Locate the cell with the specified text and output its (X, Y) center coordinate. 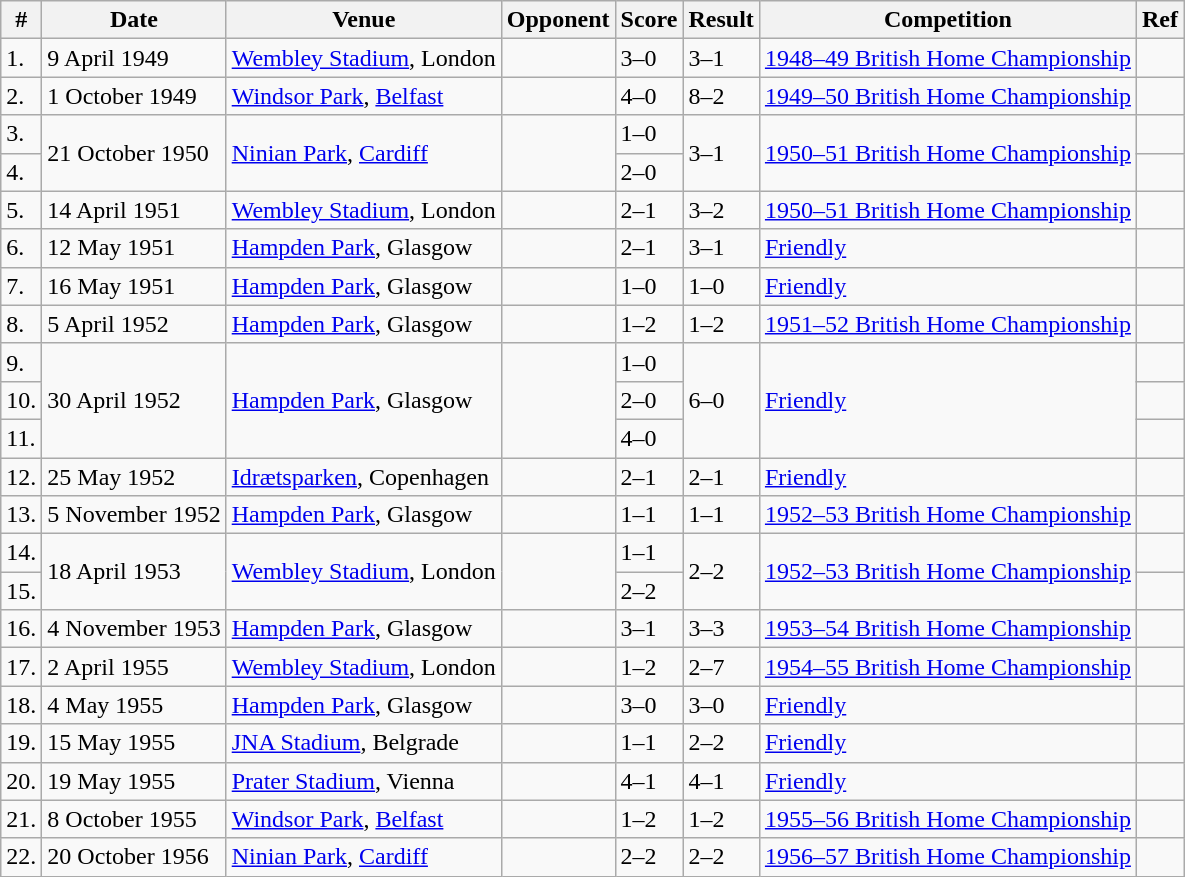
4 May 1955 (134, 705)
14. (22, 553)
22. (22, 857)
1953–54 British Home Championship (948, 629)
25 May 1952 (134, 477)
1956–57 British Home Championship (948, 857)
18. (22, 705)
Idrætsparken, Copenhagen (364, 477)
1954–55 British Home Championship (948, 667)
8–2 (721, 96)
17. (22, 667)
1 October 1949 (134, 96)
6–0 (721, 400)
2 April 1955 (134, 667)
16 May 1951 (134, 286)
3–3 (721, 629)
18 April 1953 (134, 572)
21. (22, 819)
16. (22, 629)
4 November 1953 (134, 629)
4. (22, 172)
Opponent (558, 20)
1949–50 British Home Championship (948, 96)
2–7 (721, 667)
12 May 1951 (134, 248)
14 April 1951 (134, 210)
Date (134, 20)
10. (22, 400)
30 April 1952 (134, 400)
15 May 1955 (134, 743)
8. (22, 324)
Competition (948, 20)
1955–56 British Home Championship (948, 819)
3–2 (721, 210)
5. (22, 210)
1951–52 British Home Championship (948, 324)
15. (22, 591)
JNA Stadium, Belgrade (364, 743)
# (22, 20)
1. (22, 58)
13. (22, 515)
19 May 1955 (134, 781)
Ref (1160, 20)
20. (22, 781)
9. (22, 362)
7. (22, 286)
11. (22, 438)
5 April 1952 (134, 324)
Venue (364, 20)
8 October 1955 (134, 819)
20 October 1956 (134, 857)
21 October 1950 (134, 153)
Result (721, 20)
2. (22, 96)
Score (649, 20)
5 November 1952 (134, 515)
9 April 1949 (134, 58)
3. (22, 134)
19. (22, 743)
12. (22, 477)
6. (22, 248)
1948–49 British Home Championship (948, 58)
Prater Stadium, Vienna (364, 781)
